Scan for the cell matching the given text and deliver its [X, Y] coordinate at center. 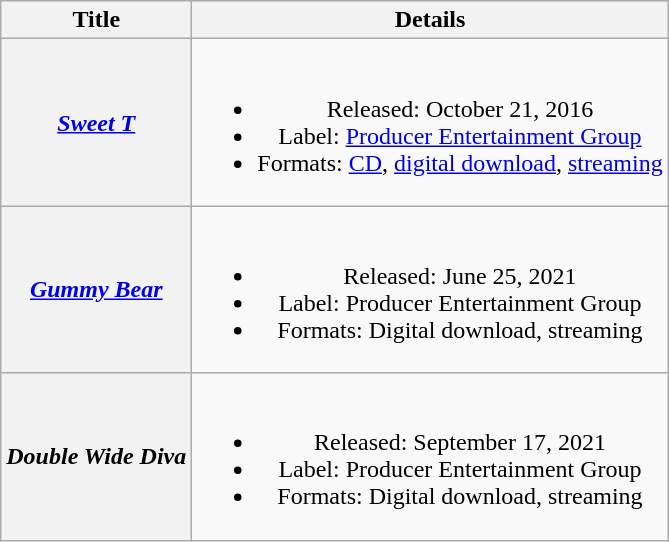
Double Wide Diva [96, 456]
Gummy Bear [96, 290]
Sweet T [96, 122]
Released: September 17, 2021Label: Producer Entertainment GroupFormats: Digital download, streaming [430, 456]
Released: June 25, 2021Label: Producer Entertainment GroupFormats: Digital download, streaming [430, 290]
Title [96, 20]
Details [430, 20]
Released: October 21, 2016Label: Producer Entertainment GroupFormats: CD, digital download, streaming [430, 122]
